Determine the (x, y) coordinate at the center of the cell enclosing the given text.  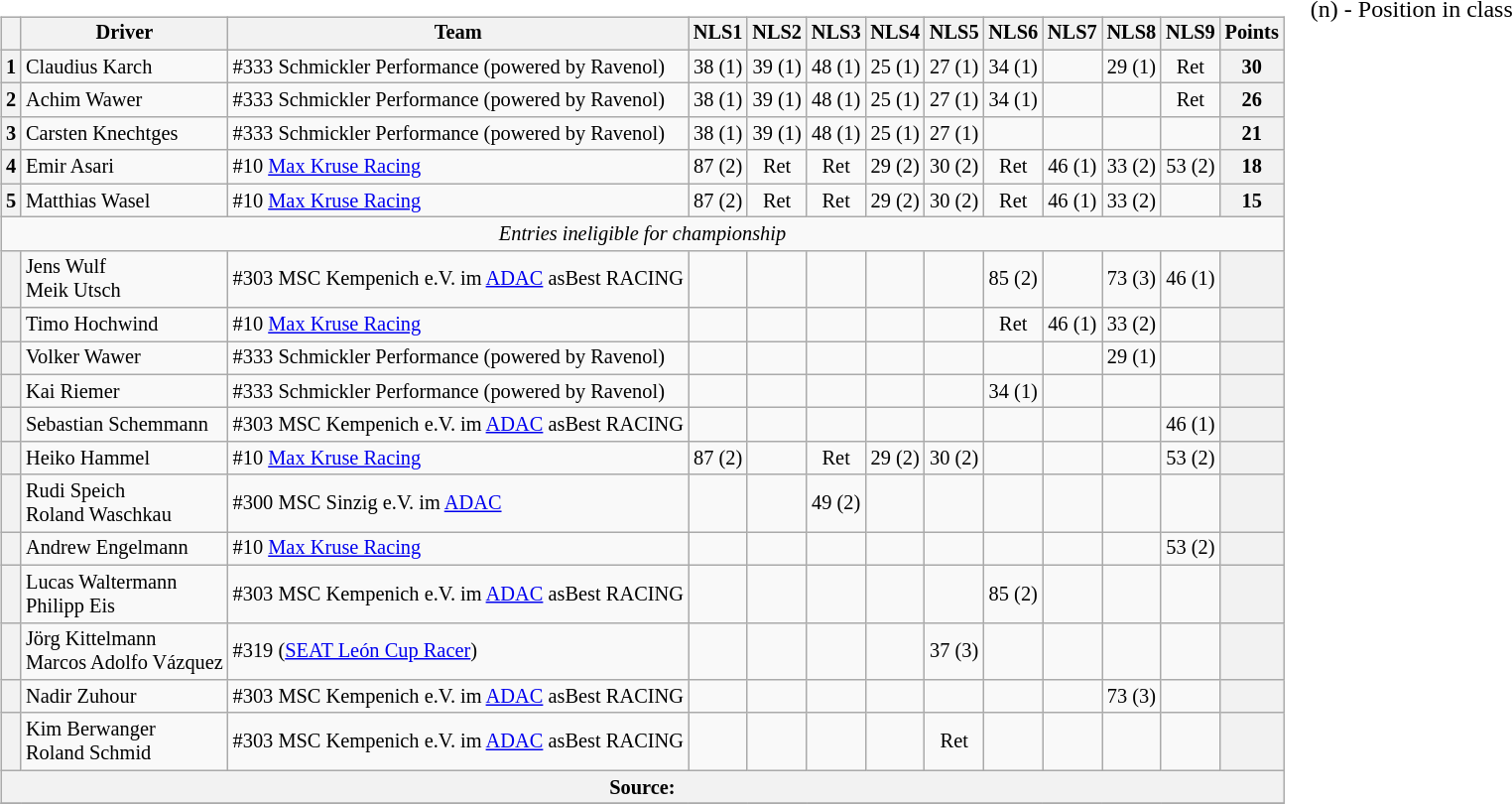
Timo Hochwind (125, 325)
Kim Berwanger Roland Schmid (125, 741)
NLS5 (954, 34)
Claudius Karch (125, 67)
Jens Wulf Meik Utsch (125, 279)
37 (3) (954, 651)
Sebastian Schemmann (125, 425)
5 (11, 201)
49 (2) (836, 503)
Points (1252, 34)
Rudi Speich Roland Waschkau (125, 503)
NLS8 (1132, 34)
#319 (SEAT León Cup Racer) (458, 651)
Matthias Wasel (125, 201)
26 (1252, 100)
NLS9 (1191, 34)
NLS6 (1013, 34)
NLS2 (777, 34)
3 (11, 134)
NLS7 (1072, 34)
#300 MSC Sinzig e.V. im ADAC (458, 503)
21 (1252, 134)
Source: (642, 787)
Jörg Kittelmann Marcos Adolfo Vázquez (125, 651)
4 (11, 167)
Achim Wawer (125, 100)
Emir Asari (125, 167)
NLS3 (836, 34)
NLS4 (895, 34)
Nadir Zuhour (125, 697)
18 (1252, 167)
Carsten Knechtges (125, 134)
15 (1252, 201)
2 (11, 100)
Heiko Hammel (125, 459)
Andrew Engelmann (125, 549)
NLS1 (718, 34)
Driver (125, 34)
Lucas Waltermann Philipp Eis (125, 594)
Kai Riemer (125, 391)
Entries ineligible for championship (642, 234)
Volker Wawer (125, 358)
30 (1252, 67)
Team (458, 34)
1 (11, 67)
